Detect which cell encompasses the target text, then output its (x, y) center coordinate. 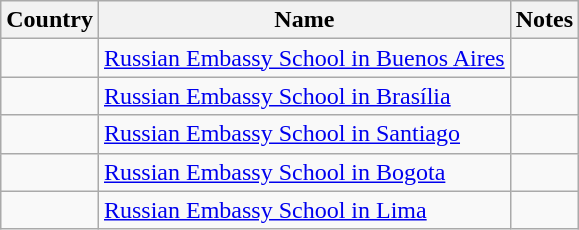
Russian Embassy School in Lima (304, 210)
Russian Embassy School in Bogota (304, 172)
Russian Embassy School in Brasília (304, 96)
Country (50, 20)
Notes (544, 20)
Name (304, 20)
Russian Embassy School in Buenos Aires (304, 58)
Russian Embassy School in Santiago (304, 134)
